Return (x, y) of the center of cell containing provided text 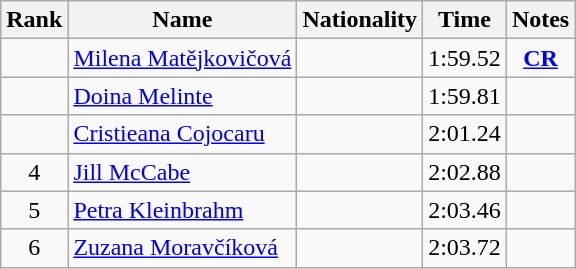
Name (182, 20)
Rank (34, 20)
5 (34, 210)
Zuzana Moravčíková (182, 248)
CR (540, 58)
2:02.88 (465, 172)
Notes (540, 20)
Milena Matějkovičová (182, 58)
4 (34, 172)
Cristieana Cojocaru (182, 134)
1:59.52 (465, 58)
Nationality (360, 20)
1:59.81 (465, 96)
2:03.46 (465, 210)
6 (34, 248)
Petra Kleinbrahm (182, 210)
Jill McCabe (182, 172)
2:03.72 (465, 248)
Time (465, 20)
Doina Melinte (182, 96)
2:01.24 (465, 134)
